Scan for the cell matching the given text and deliver its [x, y] coordinate at center. 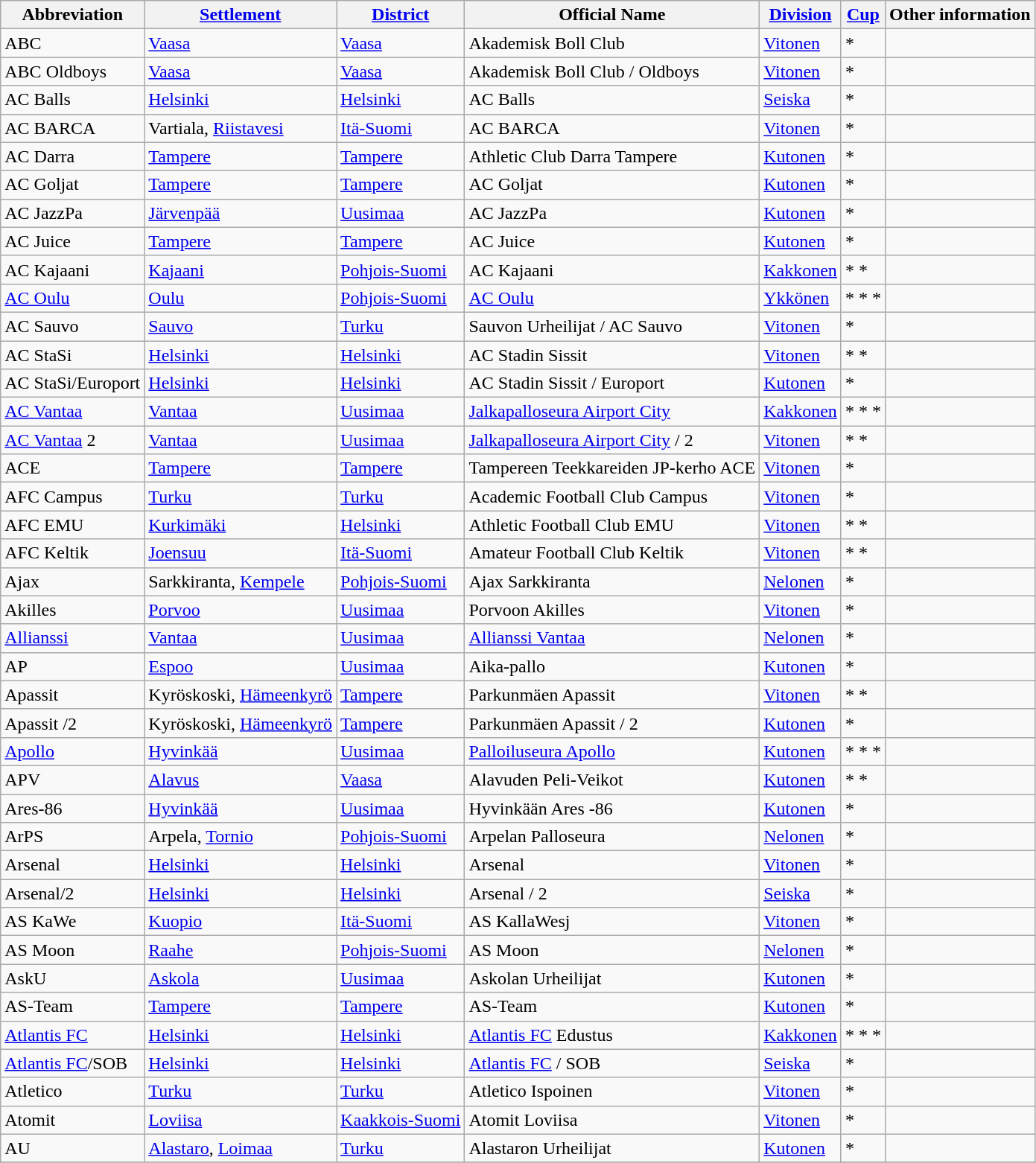
Askola [241, 978]
Kurkimäki [241, 525]
Akademisk Boll Club / Oldboys [612, 71]
ABC [73, 43]
Alavus [241, 780]
AFC EMU [73, 525]
Amateur Football Club Keltik [612, 553]
Järvenpää [241, 213]
Sauvon Urheilijat / AC Sauvo [612, 326]
Cup [862, 15]
Oulu [241, 298]
Alastaro, Loimaa [241, 1148]
Tampereen Teekkareiden JP-kerho ACE [612, 468]
AskU [73, 978]
Athletic Football Club EMU [612, 525]
Joensuu [241, 553]
ABC Oldboys [73, 71]
Kajaani [241, 270]
Parkunmäen Apassit [612, 695]
Apassit [73, 695]
Akilles [73, 610]
Atlantis FC/SOB [73, 1063]
Atlantis FC / SOB [612, 1063]
Kaakkois-Suomi [401, 1120]
Ajax [73, 581]
Official Name [612, 15]
Akademisk Boll Club [612, 43]
Hyvinkään Ares -86 [612, 808]
APV [73, 780]
AFC Keltik [73, 553]
ACE [73, 468]
Arpela, Tornio [241, 837]
Atlantis FC [73, 1035]
Abbreviation [73, 15]
Apollo [73, 751]
Allianssi Vantaa [612, 638]
Ajax Sarkkiranta [612, 581]
Arsenal / 2 [612, 893]
Parkunmäen Apassit / 2 [612, 723]
Askolan Urheilijat [612, 978]
Atletico [73, 1092]
AC Stadin Sissit / Europort [612, 383]
Alavuden Peli-Veikot [612, 780]
AC Darra [73, 156]
AC StaSi [73, 355]
AC Vantaa 2 [73, 440]
Athletic Club Darra Tampere [612, 156]
Porvoon Akilles [612, 610]
AC Sauvo [73, 326]
Arpelan Palloseura [612, 837]
AS KallaWesj [612, 922]
Ykkönen [801, 298]
AS KaWe [73, 922]
Sarkkiranta, Kempele [241, 581]
Palloiluseura Apollo [612, 751]
AFC Campus [73, 497]
Espoo [241, 666]
Jalkapalloseura Airport City [612, 412]
Academic Football Club Campus [612, 497]
Aika-pallo [612, 666]
District [401, 15]
Arsenal/2 [73, 893]
Porvoo [241, 610]
AU [73, 1148]
Sauvo [241, 326]
AP [73, 666]
Kuopio [241, 922]
Raahe [241, 950]
Allianssi [73, 638]
Jalkapalloseura Airport City / 2 [612, 440]
Settlement [241, 15]
AC Vantaa [73, 412]
AC StaSi/Europort [73, 383]
Other information [959, 15]
Ares-86 [73, 808]
AC Stadin Sissit [612, 355]
Atomit [73, 1120]
Loviisa [241, 1120]
ArPS [73, 837]
Division [801, 15]
Atletico Ispoinen [612, 1092]
Vartiala, Riistavesi [241, 128]
Apassit /2 [73, 723]
Alastaron Urheilijat [612, 1148]
Atomit Loviisa [612, 1120]
Atlantis FC Edustus [612, 1035]
